Pinpoint the cell where the given text exists, returning its (x, y) midpoint coordinate. 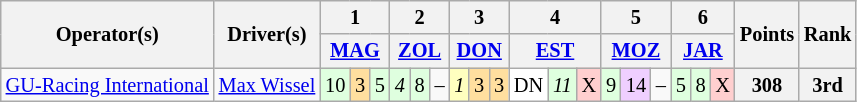
Max Wissel (267, 85)
Operator(s) (108, 34)
Rank (828, 34)
JAR (703, 51)
6 (703, 17)
EST (555, 51)
2 (420, 17)
11 (562, 85)
MAG (355, 51)
DN (528, 85)
ZOL (420, 51)
14 (636, 85)
10 (335, 85)
Driver(s) (267, 34)
308 (767, 85)
9 (611, 85)
Points (767, 34)
GU-Racing International (108, 85)
DON (479, 51)
3rd (828, 85)
MOZ (636, 51)
